Search for the cell housing the specified text and yield its [x, y] center coordinate. 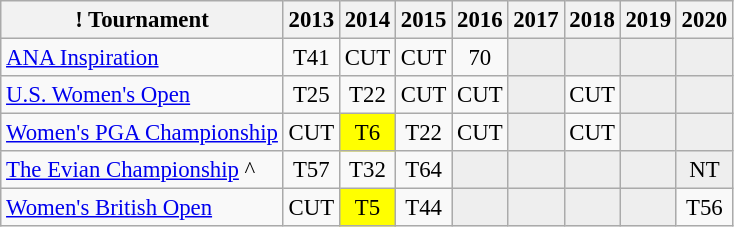
T6 [367, 133]
2014 [367, 20]
T41 [311, 58]
T56 [704, 208]
2018 [592, 20]
2019 [648, 20]
! Tournament [142, 20]
2020 [704, 20]
T44 [424, 208]
The Evian Championship ^ [142, 170]
T64 [424, 170]
Women's British Open [142, 208]
T57 [311, 170]
U.S. Women's Open [142, 95]
2013 [311, 20]
T25 [311, 95]
Women's PGA Championship [142, 133]
2015 [424, 20]
ANA Inspiration [142, 58]
2017 [536, 20]
T32 [367, 170]
T5 [367, 208]
NT [704, 170]
70 [480, 58]
2016 [480, 20]
